Capture the cell that displays the provided text and extract its (x, y) central coordinate. 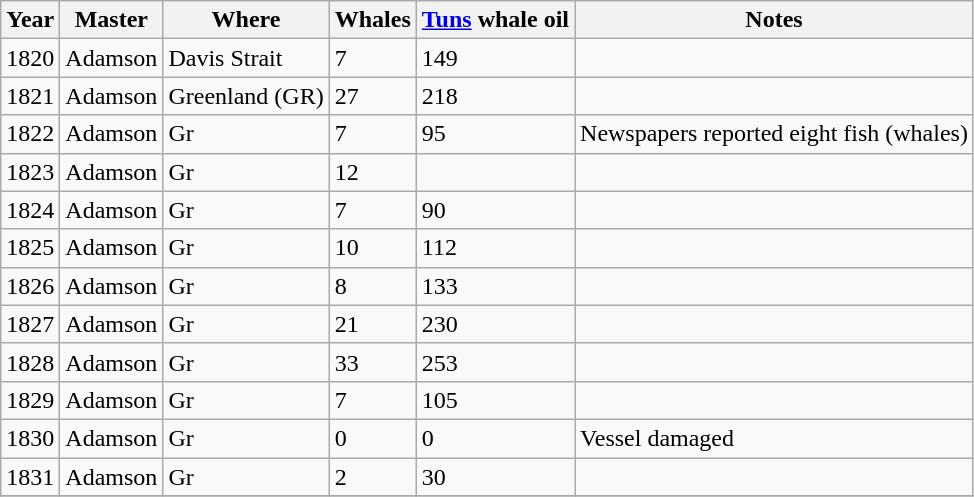
Whales (372, 20)
1823 (30, 172)
1824 (30, 210)
90 (495, 210)
Notes (774, 20)
1820 (30, 58)
1829 (30, 400)
1822 (30, 134)
2 (372, 477)
10 (372, 248)
230 (495, 324)
30 (495, 477)
1830 (30, 438)
8 (372, 286)
1826 (30, 286)
1827 (30, 324)
95 (495, 134)
1828 (30, 362)
33 (372, 362)
Vessel damaged (774, 438)
1821 (30, 96)
12 (372, 172)
Newspapers reported eight fish (whales) (774, 134)
1831 (30, 477)
105 (495, 400)
1825 (30, 248)
Where (246, 20)
253 (495, 362)
Greenland (GR) (246, 96)
Year (30, 20)
Master (112, 20)
133 (495, 286)
218 (495, 96)
Tuns whale oil (495, 20)
21 (372, 324)
27 (372, 96)
Davis Strait (246, 58)
149 (495, 58)
112 (495, 248)
